Scan for the cell matching the given text and deliver its (X, Y) coordinate at center. 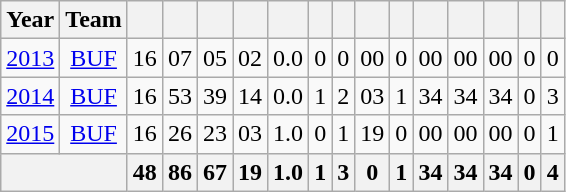
26 (180, 134)
4 (552, 172)
02 (250, 58)
2015 (30, 134)
05 (214, 58)
14 (250, 96)
53 (180, 96)
Team (94, 20)
86 (180, 172)
2014 (30, 96)
Year (30, 20)
07 (180, 58)
23 (214, 134)
48 (144, 172)
2 (344, 96)
39 (214, 96)
67 (214, 172)
2013 (30, 58)
